Return the [X, Y] coordinate for the center point of the cell that contains the specified text.  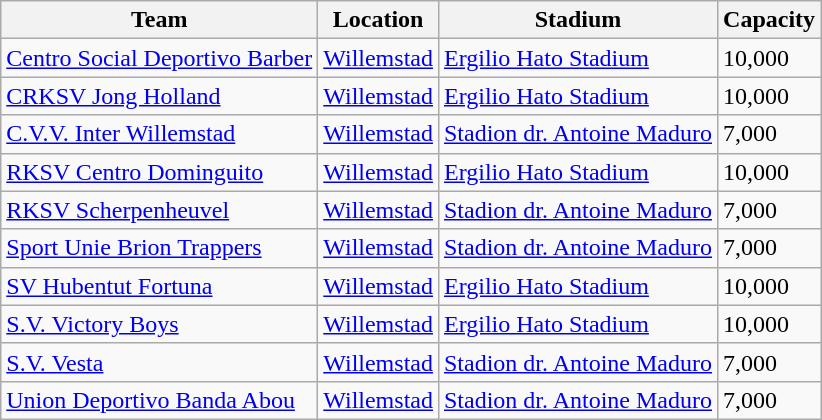
Stadium [578, 20]
Capacity [770, 20]
C.V.V. Inter Willemstad [160, 134]
CRKSV Jong Holland [160, 96]
RKSV Scherpenheuvel [160, 210]
Team [160, 20]
RKSV Centro Dominguito [160, 172]
SV Hubentut Fortuna [160, 286]
Location [378, 20]
Centro Social Deportivo Barber [160, 58]
Sport Unie Brion Trappers [160, 248]
S.V. Vesta [160, 362]
Union Deportivo Banda Abou [160, 400]
S.V. Victory Boys [160, 324]
